Identify which cell holds the provided text, then report its [x, y] central coordinate. 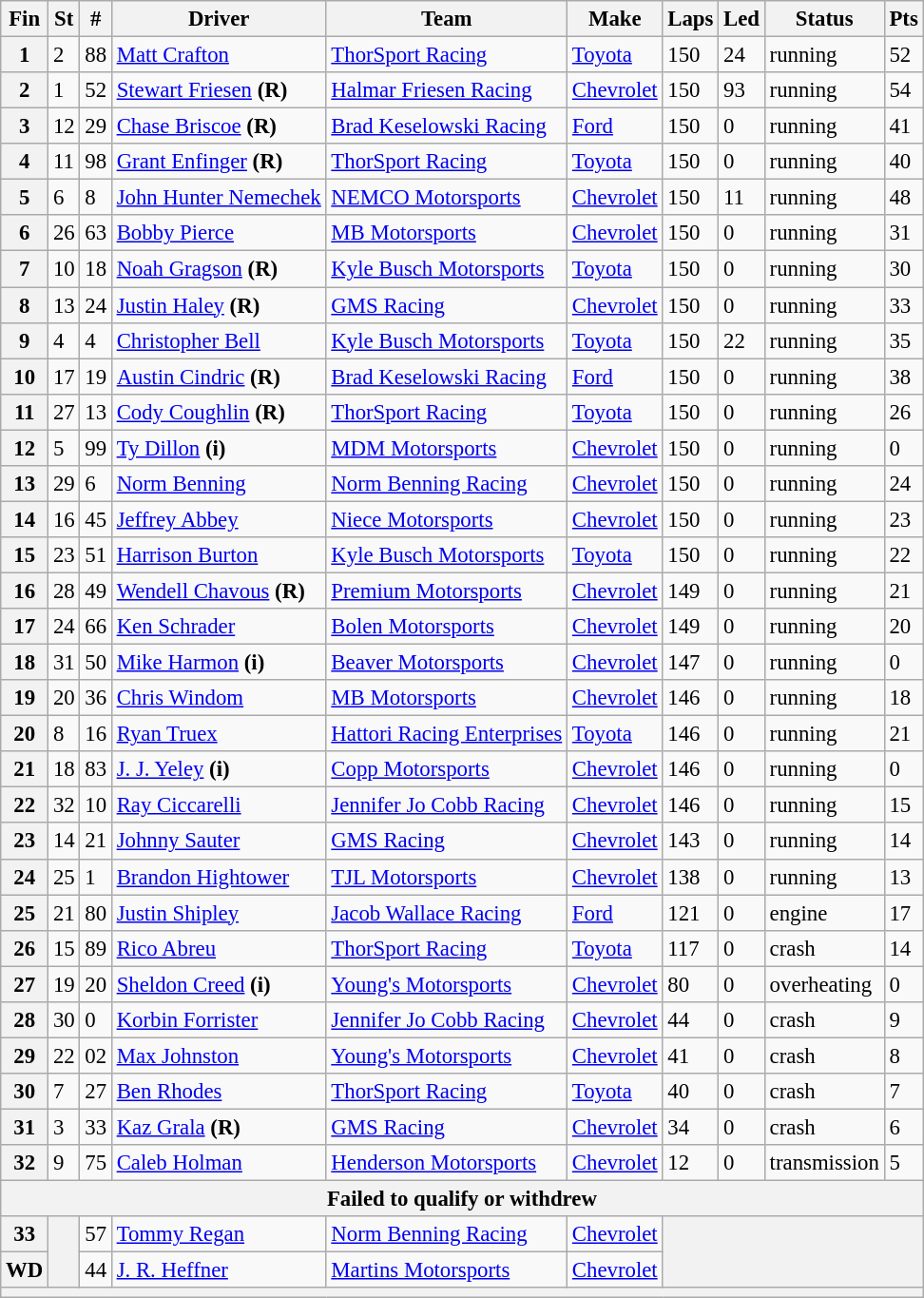
engine [824, 913]
Failed to qualify or withdrew [462, 1199]
St [65, 19]
Jacob Wallace Racing [447, 913]
Norm Benning [219, 484]
Ty Dillon (i) [219, 448]
89 [95, 948]
Wendell Chavous (R) [219, 591]
98 [95, 162]
Rico Abreu [219, 948]
TJL Motorsports [447, 877]
45 [95, 519]
50 [95, 663]
34 [690, 1127]
Fin [25, 19]
Pts [903, 19]
147 [690, 663]
38 [903, 377]
Stewart Friesen (R) [219, 90]
J. R. Heffner [219, 1270]
143 [690, 842]
49 [95, 591]
35 [903, 340]
Noah Gragson (R) [219, 269]
Chris Windom [219, 698]
117 [690, 948]
Johnny Sauter [219, 842]
Hattori Racing Enterprises [447, 734]
Justin Shipley [219, 913]
Premium Motorsports [447, 591]
Tommy Regan [219, 1234]
54 [903, 90]
Led [741, 19]
John Hunter Nemechek [219, 198]
Ray Ciccarelli [219, 805]
Ben Rhodes [219, 1092]
Niece Motorsports [447, 519]
Beaver Motorsports [447, 663]
138 [690, 877]
MDM Motorsports [447, 448]
Copp Motorsports [447, 769]
Justin Haley (R) [219, 305]
Ken Schrader [219, 627]
Grant Enfinger (R) [219, 162]
Brandon Hightower [219, 877]
Bobby Pierce [219, 233]
Bolen Motorsports [447, 627]
Henderson Motorsports [447, 1163]
Mike Harmon (i) [219, 663]
Team [447, 19]
J. J. Yeley (i) [219, 769]
Austin Cindric (R) [219, 377]
Harrison Burton [219, 555]
# [95, 19]
Korbin Forrister [219, 1020]
51 [95, 555]
Max Johnston [219, 1056]
83 [95, 769]
99 [95, 448]
Caleb Holman [219, 1163]
Martins Motorsports [447, 1270]
Cody Coughlin (R) [219, 412]
Status [824, 19]
Kaz Grala (R) [219, 1127]
Jeffrey Abbey [219, 519]
Laps [690, 19]
36 [95, 698]
NEMCO Motorsports [447, 198]
Driver [219, 19]
transmission [824, 1163]
93 [741, 90]
Chase Briscoe (R) [219, 126]
Make [615, 19]
overheating [824, 984]
48 [903, 198]
75 [95, 1163]
Sheldon Creed (i) [219, 984]
66 [95, 627]
Halmar Friesen Racing [447, 90]
02 [95, 1056]
Christopher Bell [219, 340]
WD [25, 1270]
121 [690, 913]
57 [95, 1234]
Matt Crafton [219, 55]
63 [95, 233]
88 [95, 55]
Ryan Truex [219, 734]
